Extract the [X, Y] coordinate from the center of the cell holding the provided text.  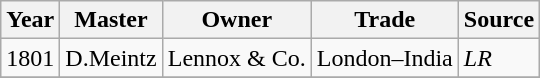
Source [498, 20]
LR [498, 58]
Master [111, 20]
Trade [384, 20]
London–India [384, 58]
1801 [30, 58]
Lennox & Co. [236, 58]
Owner [236, 20]
Year [30, 20]
D.Meintz [111, 58]
